Scan for the cell matching the given text and deliver its (X, Y) coordinate at center. 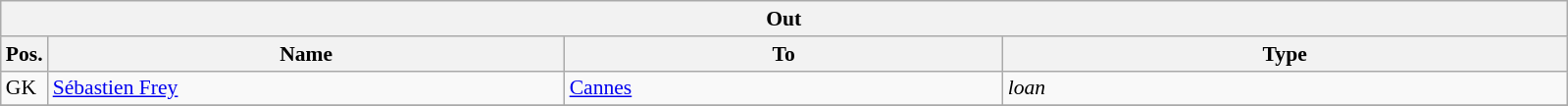
Cannes (784, 88)
Out (784, 19)
Type (1285, 54)
Sébastien Frey (306, 88)
Pos. (25, 54)
Name (306, 54)
loan (1285, 88)
To (784, 54)
GK (25, 88)
